Scan for the cell matching the given text and deliver its (X, Y) coordinate at center. 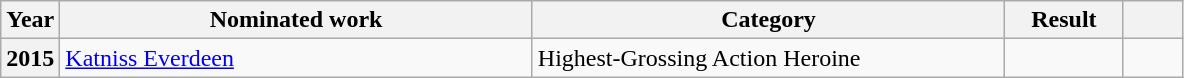
Result (1064, 20)
Katniss Everdeen (296, 58)
Year (30, 20)
2015 (30, 58)
Category (768, 20)
Highest-Grossing Action Heroine (768, 58)
Nominated work (296, 20)
